Extract the (X, Y) coordinate from the center of the cell holding the provided text.  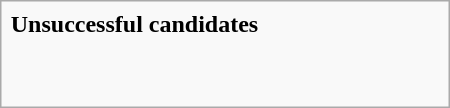
Unsuccessful candidates (224, 24)
